Find where the given text appears and provide that cell's center as (x, y) coordinate. 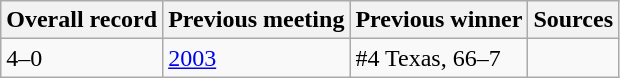
Overall record (82, 20)
Sources (574, 20)
Previous winner (439, 20)
#4 Texas, 66–7 (439, 58)
Previous meeting (256, 20)
4–0 (82, 58)
2003 (256, 58)
